Search for the cell housing the specified text and yield its (X, Y) center coordinate. 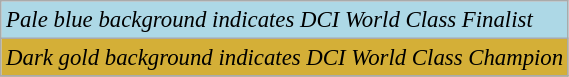
Pale blue background indicates DCI World Class Finalist (285, 20)
Dark gold background indicates DCI World Class Champion (285, 58)
